Extract the (x, y) coordinate from the center of the cell holding the provided text.  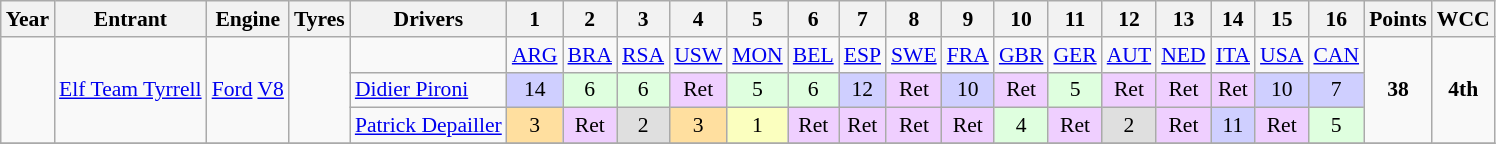
NED (1183, 55)
16 (1336, 19)
4th (1464, 90)
GBR (1022, 55)
8 (914, 19)
15 (1282, 19)
ESP (862, 55)
BEL (814, 55)
USA (1282, 55)
CAN (1336, 55)
Drivers (428, 19)
SWE (914, 55)
USW (698, 55)
13 (1183, 19)
Points (1398, 19)
Year (28, 19)
RSA (643, 55)
Elf Team Tyrrell (130, 90)
38 (1398, 90)
Engine (248, 19)
Tyres (320, 19)
MON (758, 55)
Entrant (130, 19)
BRA (590, 55)
ARG (535, 55)
FRA (968, 55)
WCC (1464, 19)
9 (968, 19)
AUT (1129, 55)
Didier Pironi (428, 90)
ITA (1233, 55)
Patrick Depailler (428, 126)
Ford V8 (248, 90)
GER (1074, 55)
